From the cell containing the given text, extract its center point as (x, y) coordinate. 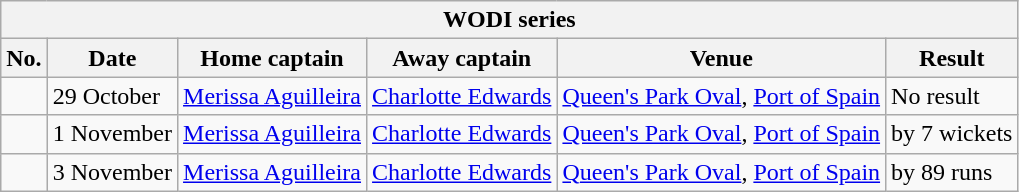
Result (952, 58)
No result (952, 96)
29 October (112, 96)
Away captain (462, 58)
by 89 runs (952, 172)
1 November (112, 134)
by 7 wickets (952, 134)
Venue (722, 58)
Home captain (272, 58)
3 November (112, 172)
Date (112, 58)
WODI series (510, 20)
No. (24, 58)
